Output the [X, Y] coordinate of the center of the cell containing the given text.  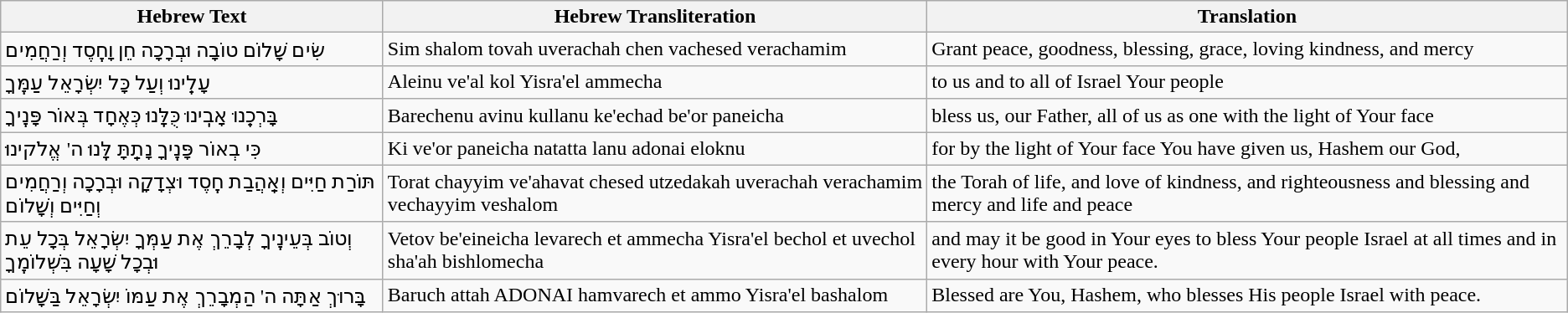
Hebrew Transliteration [655, 17]
bless us, our Father, all of us as one with the light of Your face [1248, 115]
Barechenu avinu kullanu ke'echad be'or paneicha [655, 115]
Translation [1248, 17]
Ki ve'or paneicha natatta lanu adonai eloknu [655, 149]
Aleinu ve'al kol Yisra'el ammecha [655, 82]
Sim shalom tovah uverachah chen vachesed verachamim [655, 49]
כִּי בְאוֹר פָּנֶֽיךָ נָתַֽתָּ לָּֽנוּ ה' אֱלֹקינוּ [193, 149]
and may it be good in Your eyes to bless Your people Israel at all times and in every hour with Your peace. [1248, 250]
Blessed are You, Hashem, who blesses His people Israel with peace. [1248, 295]
the Torah of life, and love of kindness, and righteousness and blessing and mercy and life and peace [1248, 193]
Torat chayyim ve'ahavat chesed utzedakah uverachah verachamim vechayyim veshalom [655, 193]
שִׂים שָׁלוֹם טוֹבָה וּבְרָכָה חֵן וָחֶֽסֶד וְרַחֲמִים [193, 49]
Baruch attah ADONAI hamvarech et ammo Yisra'el bashalom [655, 295]
בָּרוּךְ אַתָּה ה' הַמְבָרֵךְ אֶת עַמּוֹ יִשְׂרָאֵל בַּשָּׁלוֹם [193, 295]
תּוֹרַת חַיִּים וְאַֽהֲבַת חֶֽסֶד וּצְדָקָה וּבְרָכָה וְרַחֲמִים וְחַיִּים וְשָׁלוֹם [193, 193]
עָלֵֽינוּ וְעַל כָּל יִשְׂרָאֵל עַמֶּֽךָ [193, 82]
Hebrew Text [193, 17]
Grant peace, goodness, blessing, grace, loving kindness, and mercy [1248, 49]
בָּרְכֵֽנוּ אָבִֽינוּ כֻּלָּֽנוּ כְּאֶחָד בְּאוֹר פָּנֶֽיךָ [193, 115]
Vetov be'eineicha levarech et ammecha Yisra'el bechol et uvechol sha'ah bishlomecha [655, 250]
to us and to all of Israel Your people [1248, 82]
for by the light of Your face You have given us, Hashem our God, [1248, 149]
וְטוֹב בְּעֵינֶֽיךָ לְבָרֵךְ אֶת עַמְּךָ יִשְׂרָאֵל בְּכָל עֵת וּבְכָל שָׁעָה בִּשְׁלוֹמֶֽךָ [193, 250]
